For the text-containing cell, return its midpoint in [X, Y] coordinate format. 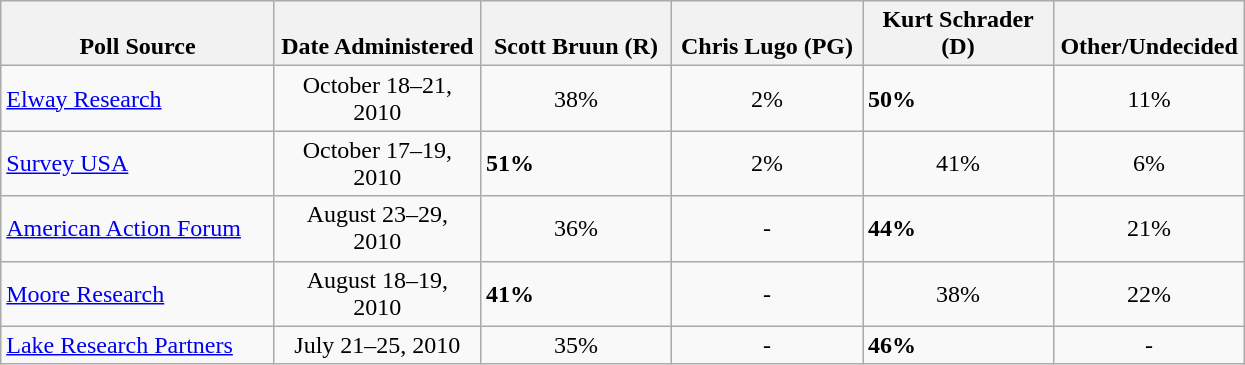
October 17–19, 2010 [377, 164]
44% [958, 228]
36% [576, 228]
Other/Undecided [1150, 34]
August 23–29, 2010 [377, 228]
Moore Research [138, 294]
35% [576, 345]
6% [1150, 164]
Lake Research Partners [138, 345]
11% [1150, 98]
Poll Source [138, 34]
50% [958, 98]
Elway Research [138, 98]
October 18–21, 2010 [377, 98]
51% [576, 164]
American Action Forum [138, 228]
July 21–25, 2010 [377, 345]
Survey USA [138, 164]
Scott Bruun (R) [576, 34]
Chris Lugo (PG) [766, 34]
46% [958, 345]
Date Administered [377, 34]
21% [1150, 228]
August 18–19, 2010 [377, 294]
22% [1150, 294]
Kurt Schrader (D) [958, 34]
